Find where the given text appears and provide that cell's center as (X, Y) coordinate. 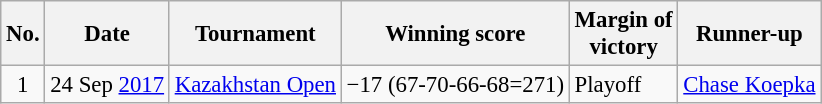
24 Sep 2017 (107, 85)
Runner-up (750, 34)
Playoff (624, 85)
−17 (67-70-66-68=271) (455, 85)
Kazakhstan Open (255, 85)
Winning score (455, 34)
No. (23, 34)
Tournament (255, 34)
Date (107, 34)
Margin ofvictory (624, 34)
1 (23, 85)
Chase Koepka (750, 85)
